For the text-containing cell, return its midpoint in [X, Y] coordinate format. 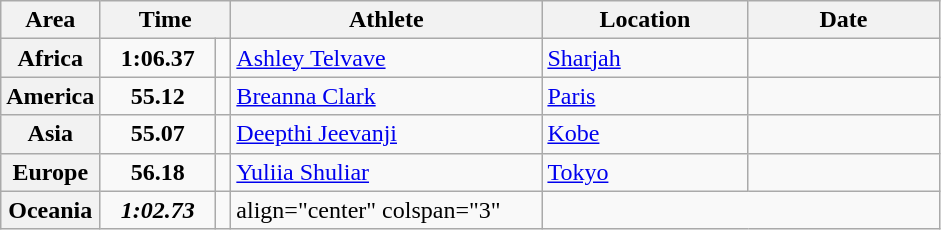
Tokyo [645, 172]
Asia [50, 134]
Breanna Clark [386, 96]
align="center" colspan="3" [386, 210]
55.12 [158, 96]
Kobe [645, 134]
1:02.73 [158, 210]
America [50, 96]
55.07 [158, 134]
Time [166, 20]
Paris [645, 96]
Date [844, 20]
Athlete [386, 20]
Africa [50, 58]
Oceania [50, 210]
56.18 [158, 172]
Ashley Telvave [386, 58]
Yuliia Shuliar [386, 172]
Europe [50, 172]
Location [645, 20]
1:06.37 [158, 58]
Sharjah [645, 58]
Area [50, 20]
Deepthi Jeevanji [386, 134]
